Scan for the cell matching the given text and deliver its [X, Y] coordinate at center. 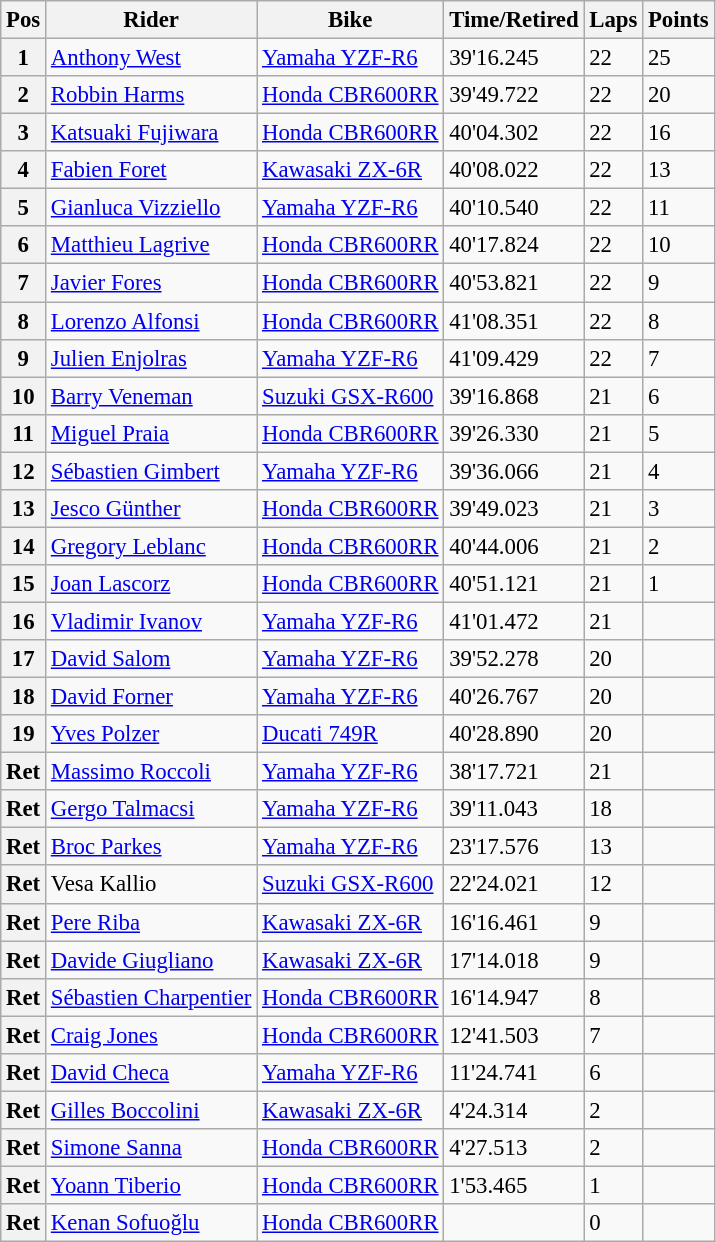
40'10.540 [514, 208]
15 [24, 584]
Barry Veneman [152, 396]
39'11.043 [514, 809]
Broc Parkes [152, 847]
Julien Enjolras [152, 358]
David Salom [152, 659]
Yoann Tiberio [152, 1185]
Davide Giugliano [152, 960]
Points [678, 20]
39'26.330 [514, 433]
40'28.890 [514, 734]
Pere Riba [152, 922]
40'26.767 [514, 697]
39'16.868 [514, 396]
Robbin Harms [152, 95]
Yves Polzer [152, 734]
39'49.722 [514, 95]
Bike [350, 20]
Ducati 749R [350, 734]
1'53.465 [514, 1185]
23'17.576 [514, 847]
41'01.472 [514, 621]
4'24.314 [514, 1110]
16'16.461 [514, 922]
Jesco Günther [152, 509]
David Checa [152, 1073]
David Forner [152, 697]
40'51.121 [514, 584]
39'16.245 [514, 58]
17'14.018 [514, 960]
Rider [152, 20]
Kenan Sofuoğlu [152, 1223]
Lorenzo Alfonsi [152, 321]
22'24.021 [514, 885]
40'53.821 [514, 283]
0 [614, 1223]
17 [24, 659]
16'14.947 [514, 997]
Matthieu Lagrive [152, 245]
Time/Retired [514, 20]
39'36.066 [514, 471]
Miguel Praia [152, 433]
12'41.503 [514, 1035]
38'17.721 [514, 772]
41'09.429 [514, 358]
40'08.022 [514, 170]
Gregory Leblanc [152, 546]
Gianluca Vizziello [152, 208]
Simone Sanna [152, 1148]
Fabien Foret [152, 170]
Sébastien Gimbert [152, 471]
40'04.302 [514, 133]
14 [24, 546]
Vladimir Ivanov [152, 621]
Vesa Kallio [152, 885]
41'08.351 [514, 321]
25 [678, 58]
Pos [24, 20]
Craig Jones [152, 1035]
Katsuaki Fujiwara [152, 133]
Gilles Boccolini [152, 1110]
Massimo Roccoli [152, 772]
Anthony West [152, 58]
4'27.513 [514, 1148]
Javier Fores [152, 283]
39'52.278 [514, 659]
Gergo Talmacsi [152, 809]
40'44.006 [514, 546]
11'24.741 [514, 1073]
39'49.023 [514, 509]
19 [24, 734]
Joan Lascorz [152, 584]
40'17.824 [514, 245]
Laps [614, 20]
Sébastien Charpentier [152, 997]
